Extract the (X, Y) coordinate from the center of the cell holding the provided text.  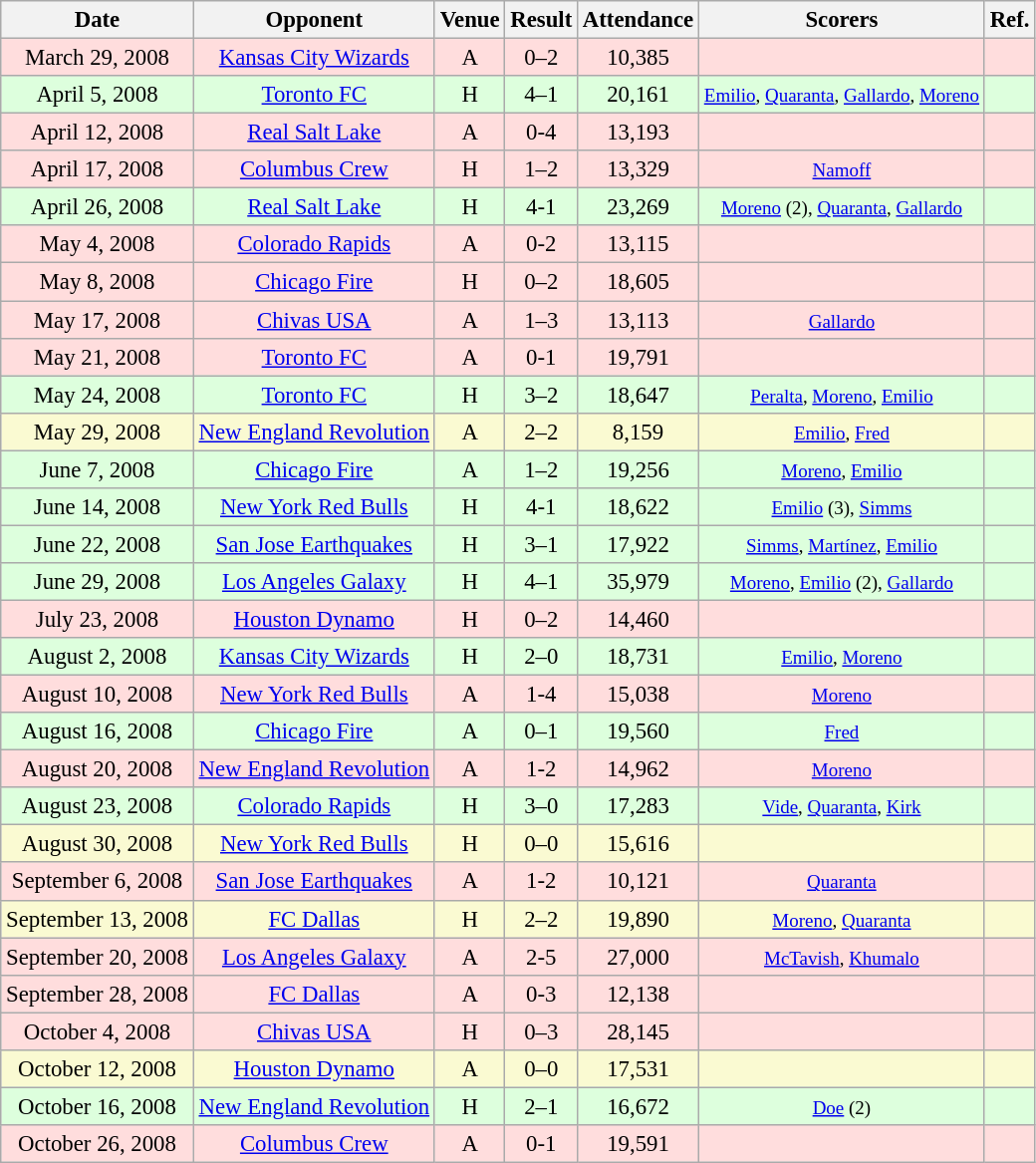
Attendance (639, 20)
Scorers (841, 20)
June 29, 2008 (98, 582)
1-4 (542, 695)
May 29, 2008 (98, 432)
2-5 (542, 957)
Emilio, Moreno (841, 657)
14,962 (639, 769)
Gallardo (841, 320)
April 12, 2008 (98, 133)
0–3 (542, 1031)
19,890 (639, 919)
Moreno (2), Quaranta, Gallardo (841, 207)
August 23, 2008 (98, 806)
28,145 (639, 1031)
Namoff (841, 169)
August 2, 2008 (98, 657)
16,672 (639, 1106)
October 16, 2008 (98, 1106)
0-2 (542, 244)
June 7, 2008 (98, 469)
3–0 (542, 806)
19,791 (639, 357)
19,560 (639, 731)
Fred (841, 731)
14,460 (639, 619)
18,647 (639, 395)
Date (98, 20)
October 4, 2008 (98, 1031)
October 26, 2008 (98, 1144)
Emilio, Quaranta, Gallardo, Moreno (841, 95)
September 20, 2008 (98, 957)
17,283 (639, 806)
July 23, 2008 (98, 619)
0-4 (542, 133)
June 22, 2008 (98, 544)
Doe (2) (841, 1106)
12,138 (639, 994)
20,161 (639, 95)
Emilio, Fred (841, 432)
0–1 (542, 731)
Quaranta (841, 882)
23,269 (639, 207)
3–2 (542, 395)
15,038 (639, 695)
Venue (470, 20)
May 21, 2008 (98, 357)
September 6, 2008 (98, 882)
1–3 (542, 320)
April 26, 2008 (98, 207)
10,121 (639, 882)
Opponent (314, 20)
10,385 (639, 58)
19,591 (639, 1144)
June 14, 2008 (98, 507)
3–1 (542, 544)
19,256 (639, 469)
18,622 (639, 507)
May 17, 2008 (98, 320)
Moreno, Emilio (2), Gallardo (841, 582)
0-3 (542, 994)
May 8, 2008 (98, 282)
8,159 (639, 432)
13,113 (639, 320)
15,616 (639, 844)
17,922 (639, 544)
McTavish, Khumalo (841, 957)
April 17, 2008 (98, 169)
April 5, 2008 (98, 95)
18,605 (639, 282)
Simms, Martínez, Emilio (841, 544)
Ref. (1009, 20)
Moreno, Emilio (841, 469)
Moreno, Quaranta (841, 919)
27,000 (639, 957)
March 29, 2008 (98, 58)
2–0 (542, 657)
35,979 (639, 582)
August 20, 2008 (98, 769)
May 24, 2008 (98, 395)
August 30, 2008 (98, 844)
August 10, 2008 (98, 695)
August 16, 2008 (98, 731)
May 4, 2008 (98, 244)
Vide, Quaranta, Kirk (841, 806)
13,329 (639, 169)
17,531 (639, 1069)
Emilio (3), Simms (841, 507)
13,193 (639, 133)
Peralta, Moreno, Emilio (841, 395)
Result (542, 20)
September 13, 2008 (98, 919)
13,115 (639, 244)
2–1 (542, 1106)
September 28, 2008 (98, 994)
18,731 (639, 657)
October 12, 2008 (98, 1069)
